Identify which cell holds the provided text, then report its (X, Y) central coordinate. 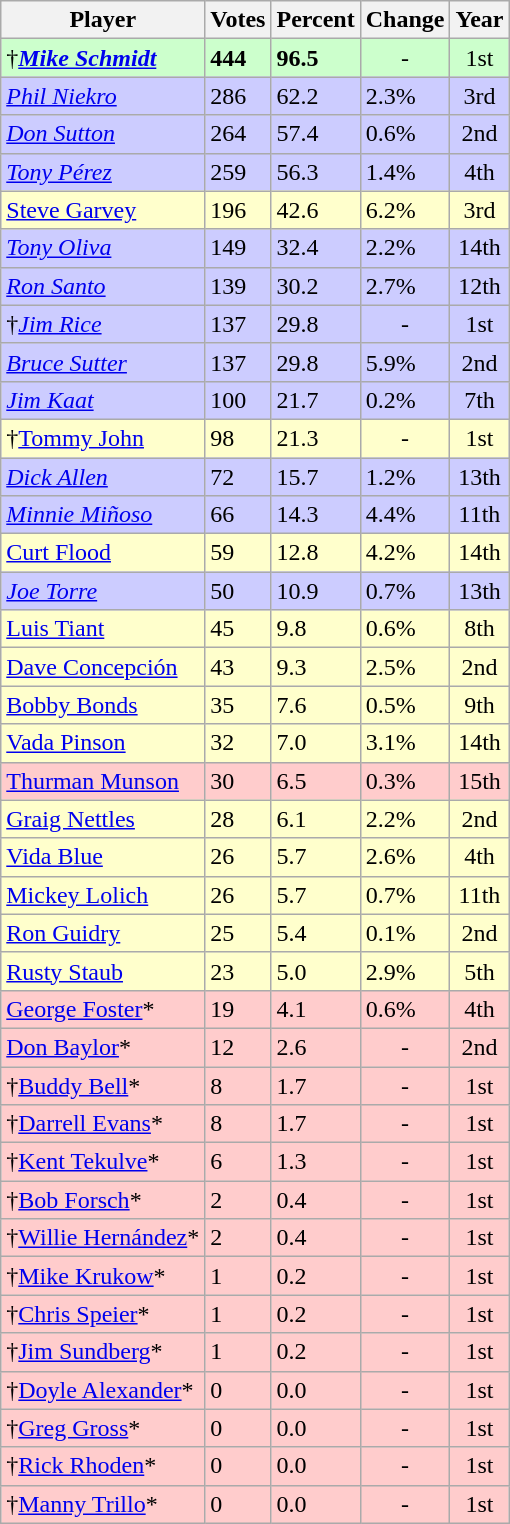
59 (238, 553)
†Doyle Alexander* (103, 1390)
4.2% (405, 553)
9.8 (316, 629)
2.5% (405, 667)
Vida Blue (103, 857)
†Darrell Evans* (103, 1124)
†Kent Tekulve* (103, 1162)
Tony Pérez (103, 172)
Ron Guidry (103, 933)
5.9% (405, 362)
14.3 (316, 515)
6.1 (316, 819)
2.6 (316, 1047)
15.7 (316, 477)
32.4 (316, 248)
0.3% (405, 781)
0.2% (405, 400)
30.2 (316, 286)
2.6% (405, 857)
2.7% (405, 286)
42.6 (316, 210)
56.3 (316, 172)
286 (238, 96)
Luis Tiant (103, 629)
Vada Pinson (103, 743)
Joe Torre (103, 591)
149 (238, 248)
43 (238, 667)
2.9% (405, 971)
21.7 (316, 400)
George Foster* (103, 1009)
45 (238, 629)
†Mike Schmidt (103, 58)
57.4 (316, 134)
Percent (316, 20)
†Tommy John (103, 438)
96.5 (316, 58)
7.6 (316, 705)
5th (480, 971)
Dick Allen (103, 477)
†Manny Trillo* (103, 1504)
6 (238, 1162)
32 (238, 743)
Bobby Bonds (103, 705)
23 (238, 971)
100 (238, 400)
†Jim Sundberg* (103, 1352)
Ron Santo (103, 286)
Change (405, 20)
28 (238, 819)
†Greg Gross* (103, 1428)
Dave Concepción (103, 667)
Thurman Munson (103, 781)
†Buddy Bell* (103, 1085)
19 (238, 1009)
139 (238, 286)
0.1% (405, 933)
25 (238, 933)
†Rick Rhoden* (103, 1466)
35 (238, 705)
Jim Kaat (103, 400)
7.0 (316, 743)
†Jim Rice (103, 324)
15th (480, 781)
5.0 (316, 971)
Mickey Lolich (103, 895)
Phil Niekro (103, 96)
Rusty Staub (103, 971)
196 (238, 210)
1.3 (316, 1162)
Curt Flood (103, 553)
21.3 (316, 438)
30 (238, 781)
Bruce Sutter (103, 362)
8th (480, 629)
7th (480, 400)
2.3% (405, 96)
Don Sutton (103, 134)
3.1% (405, 743)
444 (238, 58)
9th (480, 705)
5.4 (316, 933)
66 (238, 515)
4.4% (405, 515)
Votes (238, 20)
12.8 (316, 553)
Graig Nettles (103, 819)
Minnie Miñoso (103, 515)
†Chris Speier* (103, 1314)
0.5% (405, 705)
62.2 (316, 96)
6.5 (316, 781)
Player (103, 20)
98 (238, 438)
50 (238, 591)
Tony Oliva (103, 248)
259 (238, 172)
6.2% (405, 210)
†Willie Hernández* (103, 1238)
1.4% (405, 172)
Year (480, 20)
4.1 (316, 1009)
12th (480, 286)
1.2% (405, 477)
10.9 (316, 591)
9.3 (316, 667)
†Mike Krukow* (103, 1276)
†Bob Forsch* (103, 1200)
Steve Garvey (103, 210)
264 (238, 134)
12 (238, 1047)
Don Baylor* (103, 1047)
72 (238, 477)
